Return (X, Y) of the center of cell containing provided text 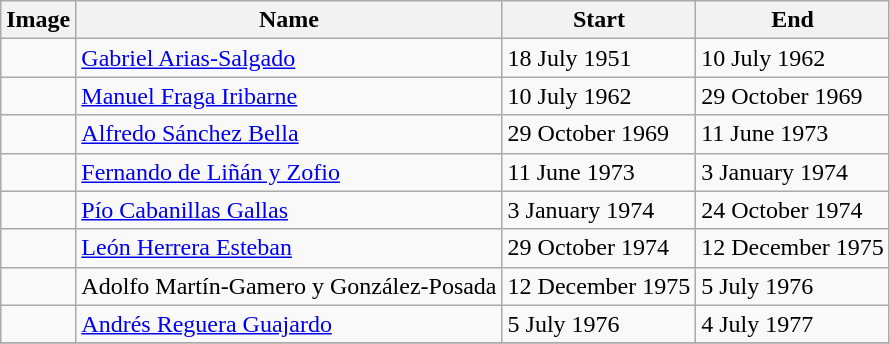
18 July 1951 (599, 58)
Image (38, 20)
Alfredo Sánchez Bella (289, 134)
End (793, 20)
4 July 1977 (793, 324)
29 October 1974 (599, 248)
Start (599, 20)
León Herrera Esteban (289, 248)
24 October 1974 (793, 210)
Adolfo Martín-Gamero y González-Posada (289, 286)
Andrés Reguera Guajardo (289, 324)
Fernando de Liñán y Zofio (289, 172)
Name (289, 20)
Pío Cabanillas Gallas (289, 210)
Gabriel Arias-Salgado (289, 58)
Manuel Fraga Iribarne (289, 96)
